Capture the cell that displays the provided text and extract its (x, y) central coordinate. 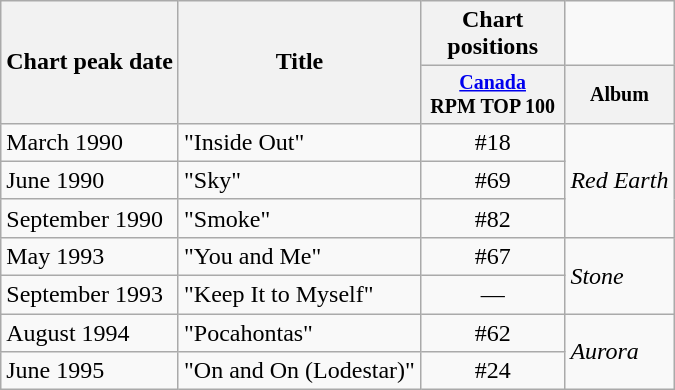
September 1993 (90, 295)
May 1993 (90, 256)
Title (299, 62)
"Keep It to Myself" (299, 295)
Aurora (620, 352)
Chart positions (492, 34)
"Sky" (299, 180)
"On and On (Lodestar)" (299, 371)
Album (620, 94)
#18 (492, 142)
CanadaRPM TOP 100 (492, 94)
#24 (492, 371)
June 1990 (90, 180)
Red Earth (620, 180)
— (492, 295)
Chart peak date (90, 62)
#69 (492, 180)
"You and Me" (299, 256)
Stone (620, 275)
#62 (492, 333)
September 1990 (90, 218)
"Inside Out" (299, 142)
August 1994 (90, 333)
March 1990 (90, 142)
#67 (492, 256)
"Smoke" (299, 218)
#82 (492, 218)
"Pocahontas" (299, 333)
June 1995 (90, 371)
